Capture the cell that displays the provided text and extract its (x, y) central coordinate. 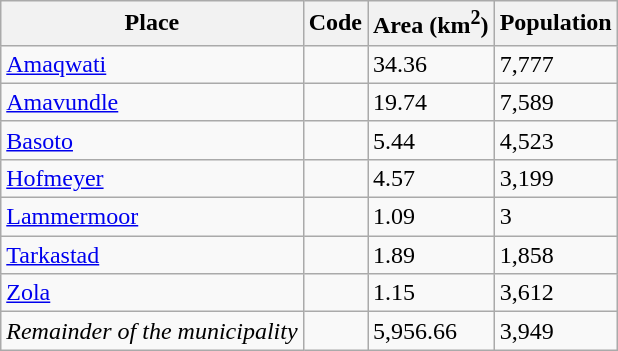
Amavundle (152, 102)
Zola (152, 293)
Area (km2) (432, 24)
34.36 (432, 64)
Remainder of the municipality (152, 331)
1,858 (556, 255)
7,777 (556, 64)
5,956.66 (432, 331)
Code (335, 24)
19.74 (432, 102)
3,949 (556, 331)
7,589 (556, 102)
1.15 (432, 293)
1.09 (432, 217)
3,612 (556, 293)
Amaqwati (152, 64)
5.44 (432, 140)
Lammermoor (152, 217)
Tarkastad (152, 255)
4,523 (556, 140)
3,199 (556, 178)
3 (556, 217)
4.57 (432, 178)
Place (152, 24)
Hofmeyer (152, 178)
1.89 (432, 255)
Basoto (152, 140)
Population (556, 24)
